Determine the (x, y) coordinate at the center of the cell enclosing the given text.  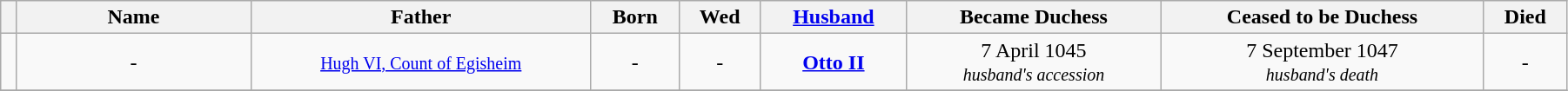
7 April 1045husband's accession (1034, 62)
Died (1524, 17)
7 September 1047husband's death (1323, 62)
Father (421, 17)
Ceased to be Duchess (1323, 17)
Became Duchess (1034, 17)
Born (635, 17)
Otto II (834, 62)
Husband (834, 17)
Hugh VI, Count of Egisheim (421, 62)
Wed (720, 17)
Name (134, 17)
